Capture the cell that displays the provided text and extract its (x, y) central coordinate. 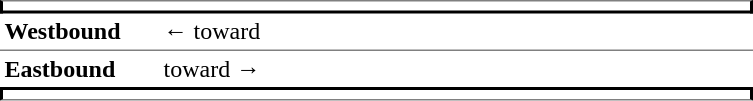
Eastbound (80, 69)
toward → (456, 69)
Westbound (80, 33)
← toward (456, 33)
